Detect which cell encompasses the target text, then output its (x, y) center coordinate. 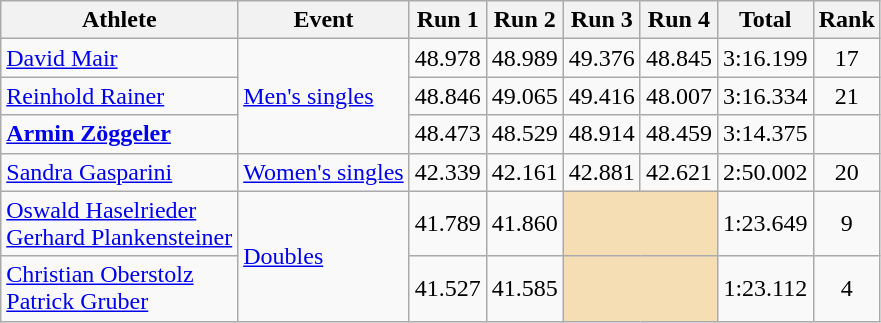
42.881 (602, 172)
Armin Zöggeler (120, 134)
42.339 (448, 172)
4 (846, 288)
Total (765, 20)
48.007 (678, 96)
Event (324, 20)
49.416 (602, 96)
Doubles (324, 256)
3:16.334 (765, 96)
David Mair (120, 58)
Christian OberstolzPatrick Gruber (120, 288)
41.527 (448, 288)
Women's singles (324, 172)
48.978 (448, 58)
Oswald HaselriederGerhard Plankensteiner (120, 224)
48.845 (678, 58)
49.376 (602, 58)
42.161 (524, 172)
3:14.375 (765, 134)
Sandra Gasparini (120, 172)
41.585 (524, 288)
1:23.112 (765, 288)
Run 4 (678, 20)
2:50.002 (765, 172)
1:23.649 (765, 224)
20 (846, 172)
3:16.199 (765, 58)
Reinhold Rainer (120, 96)
Run 2 (524, 20)
41.860 (524, 224)
48.529 (524, 134)
Rank (846, 20)
42.621 (678, 172)
Athlete (120, 20)
21 (846, 96)
41.789 (448, 224)
49.065 (524, 96)
Men's singles (324, 96)
48.473 (448, 134)
9 (846, 224)
48.989 (524, 58)
48.914 (602, 134)
17 (846, 58)
48.459 (678, 134)
48.846 (448, 96)
Run 3 (602, 20)
Run 1 (448, 20)
